Search for the cell housing the specified text and yield its (X, Y) center coordinate. 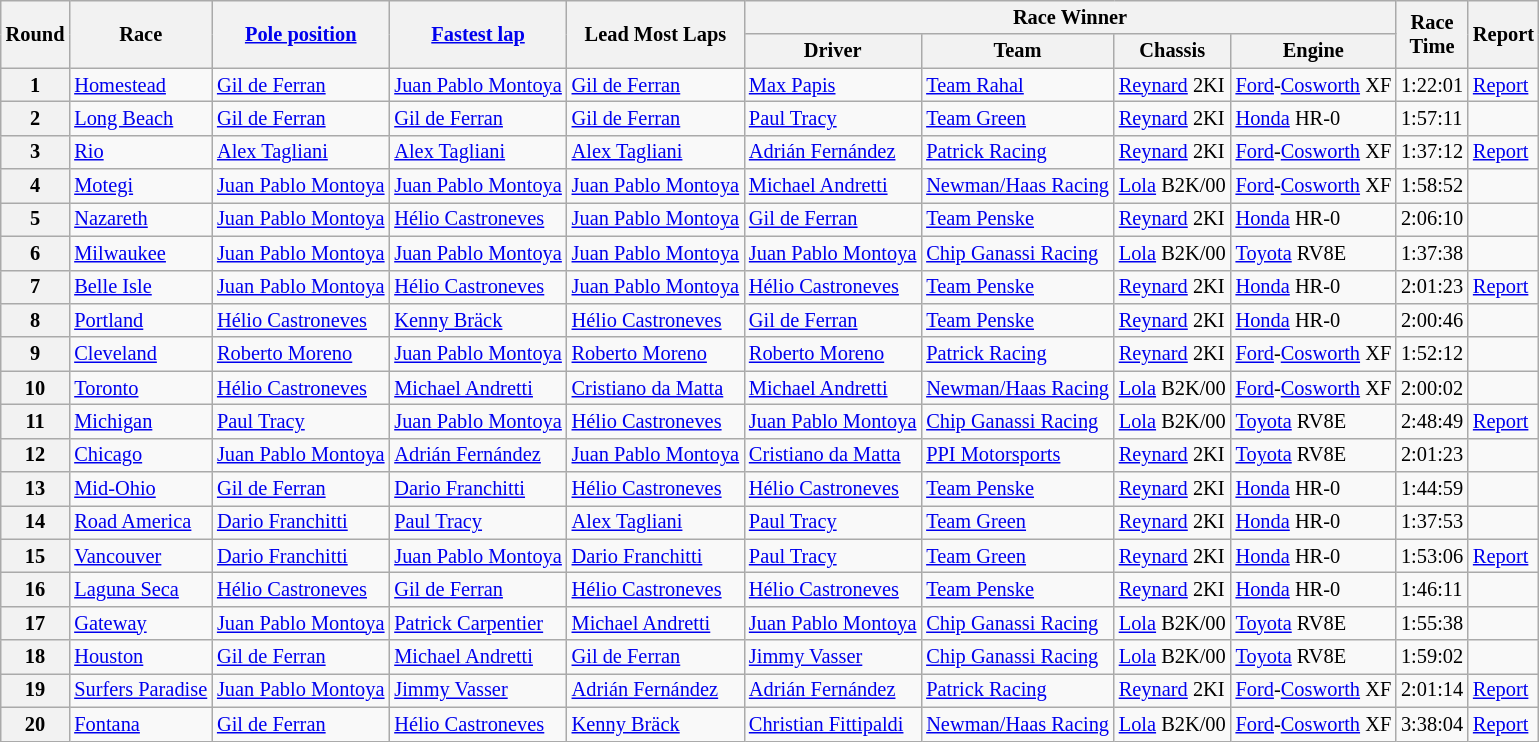
2 (36, 118)
Pole position (300, 34)
11 (36, 421)
1:52:12 (1432, 354)
Driver (832, 51)
3:38:04 (1432, 724)
1:59:02 (1432, 657)
Nazareth (140, 219)
Chicago (140, 455)
Chassis (1172, 51)
1:22:01 (1432, 85)
1:55:38 (1432, 623)
Motegi (140, 186)
Race (140, 34)
20 (36, 724)
Max Papis (832, 85)
18 (36, 657)
Houston (140, 657)
Engine (1314, 51)
1:53:06 (1432, 556)
Race Winner (1070, 17)
9 (36, 354)
Cleveland (140, 354)
Laguna Seca (140, 589)
2:06:10 (1432, 219)
PPI Motorsports (1018, 455)
2:48:49 (1432, 421)
Mid-Ohio (140, 489)
Round (36, 34)
16 (36, 589)
Belle Isle (140, 287)
10 (36, 388)
Long Beach (140, 118)
Team (1018, 51)
Road America (140, 522)
17 (36, 623)
Lead Most Laps (656, 34)
3 (36, 152)
1 (36, 85)
Christian Fittipaldi (832, 724)
Milwaukee (140, 253)
8 (36, 320)
Portland (140, 320)
Fontana (140, 724)
RaceTime (1432, 34)
15 (36, 556)
13 (36, 489)
Michigan (140, 421)
1:57:11 (1432, 118)
5 (36, 219)
Vancouver (140, 556)
1:37:38 (1432, 253)
1:44:59 (1432, 489)
1:37:53 (1432, 522)
Patrick Carpentier (478, 623)
19 (36, 690)
2:00:02 (1432, 388)
Gateway (140, 623)
6 (36, 253)
1:58:52 (1432, 186)
7 (36, 287)
12 (36, 455)
Toronto (140, 388)
Surfers Paradise (140, 690)
1:37:12 (1432, 152)
4 (36, 186)
Rio (140, 152)
14 (36, 522)
2:00:46 (1432, 320)
Homestead (140, 85)
Fastest lap (478, 34)
1:46:11 (1432, 589)
2:01:14 (1432, 690)
Team Rahal (1018, 85)
